Scan for the cell matching the given text and deliver its [x, y] coordinate at center. 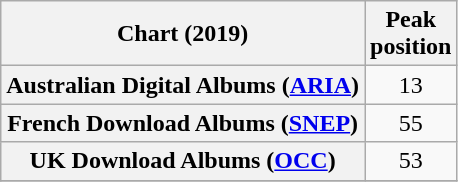
UK Download Albums (OCC) [183, 161]
Chart (2019) [183, 34]
55 [411, 123]
13 [411, 85]
Peakposition [411, 34]
53 [411, 161]
Australian Digital Albums (ARIA) [183, 85]
French Download Albums (SNEP) [183, 123]
